Provide the (X, Y) coordinate of the cell's center where the given text is located.  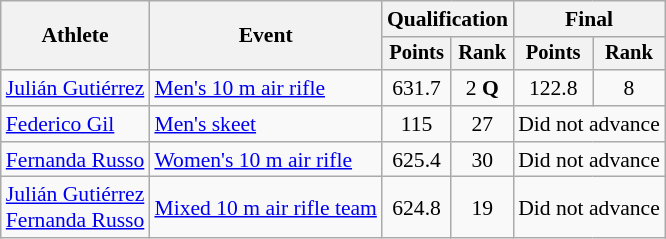
Fernanda Russo (76, 160)
Women's 10 m air rifle (266, 160)
8 (629, 88)
Men's 10 m air rifle (266, 88)
2 Q (482, 88)
27 (482, 124)
Final (589, 19)
Mixed 10 m air rifle team (266, 208)
Men's skeet (266, 124)
624.8 (416, 208)
115 (416, 124)
122.8 (553, 88)
19 (482, 208)
Event (266, 36)
30 (482, 160)
631.7 (416, 88)
Federico Gil (76, 124)
Athlete (76, 36)
Qualification (448, 19)
Julián Gutiérrez (76, 88)
Julián GutiérrezFernanda Russo (76, 208)
625.4 (416, 160)
